Identify which cell holds the provided text, then report its [x, y] central coordinate. 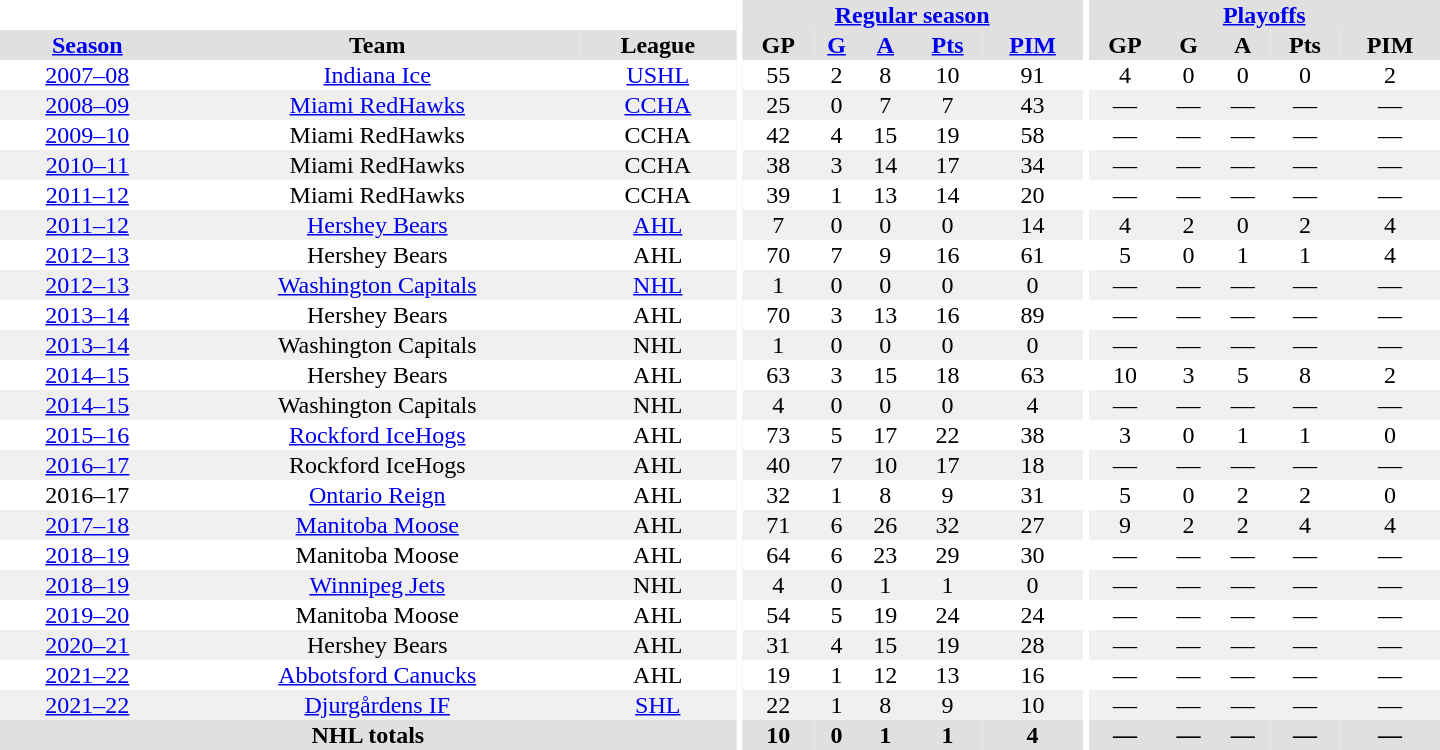
2020–21 [88, 645]
Winnipeg Jets [378, 585]
43 [1033, 105]
39 [778, 195]
25 [778, 105]
Abbotsford Canucks [378, 675]
2009–10 [88, 135]
73 [778, 435]
58 [1033, 135]
12 [885, 675]
SHL [658, 705]
28 [1033, 645]
2007–08 [88, 75]
Playoffs [1264, 15]
League [658, 45]
Regular season [912, 15]
Djurgårdens IF [378, 705]
Team [378, 45]
91 [1033, 75]
NHL totals [368, 735]
20 [1033, 195]
64 [778, 555]
26 [885, 525]
55 [778, 75]
61 [1033, 255]
2008–09 [88, 105]
23 [885, 555]
2015–16 [88, 435]
42 [778, 135]
40 [778, 465]
2010–11 [88, 165]
30 [1033, 555]
29 [947, 555]
54 [778, 615]
Ontario Reign [378, 495]
2017–18 [88, 525]
2019–20 [88, 615]
Indiana Ice [378, 75]
71 [778, 525]
27 [1033, 525]
USHL [658, 75]
Season [88, 45]
34 [1033, 165]
89 [1033, 315]
